Detect which cell encompasses the target text, then output its (X, Y) center coordinate. 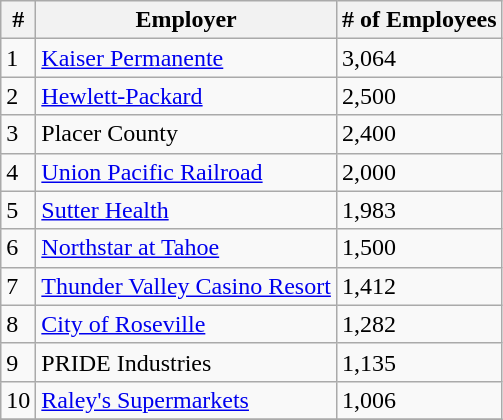
6 (18, 248)
Union Pacific Railroad (186, 172)
1,500 (419, 248)
# of Employees (419, 20)
PRIDE Industries (186, 362)
1,983 (419, 210)
1,282 (419, 324)
1,412 (419, 286)
2,400 (419, 134)
Northstar at Tahoe (186, 248)
9 (18, 362)
City of Roseville (186, 324)
# (18, 20)
3 (18, 134)
2 (18, 96)
3,064 (419, 58)
5 (18, 210)
Hewlett-Packard (186, 96)
1 (18, 58)
Sutter Health (186, 210)
10 (18, 400)
1,006 (419, 400)
Placer County (186, 134)
Thunder Valley Casino Resort (186, 286)
7 (18, 286)
Employer (186, 20)
Kaiser Permanente (186, 58)
1,135 (419, 362)
4 (18, 172)
Raley's Supermarkets (186, 400)
8 (18, 324)
2,500 (419, 96)
2,000 (419, 172)
